Identify which cell holds the provided text, then report its [x, y] central coordinate. 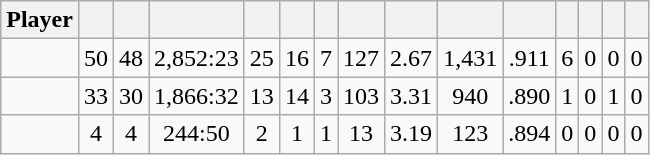
.911 [530, 58]
3.31 [412, 96]
30 [132, 96]
14 [296, 96]
7 [326, 58]
50 [96, 58]
33 [96, 96]
103 [362, 96]
.894 [530, 134]
3.19 [412, 134]
1,431 [470, 58]
3 [326, 96]
2,852:23 [197, 58]
940 [470, 96]
48 [132, 58]
244:50 [197, 134]
Player [40, 20]
123 [470, 134]
2 [262, 134]
16 [296, 58]
1,866:32 [197, 96]
.890 [530, 96]
25 [262, 58]
6 [568, 58]
127 [362, 58]
2.67 [412, 58]
